Capture the cell that displays the provided text and extract its [x, y] central coordinate. 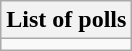
List of polls [66, 20]
